Search for the cell housing the specified text and yield its (x, y) center coordinate. 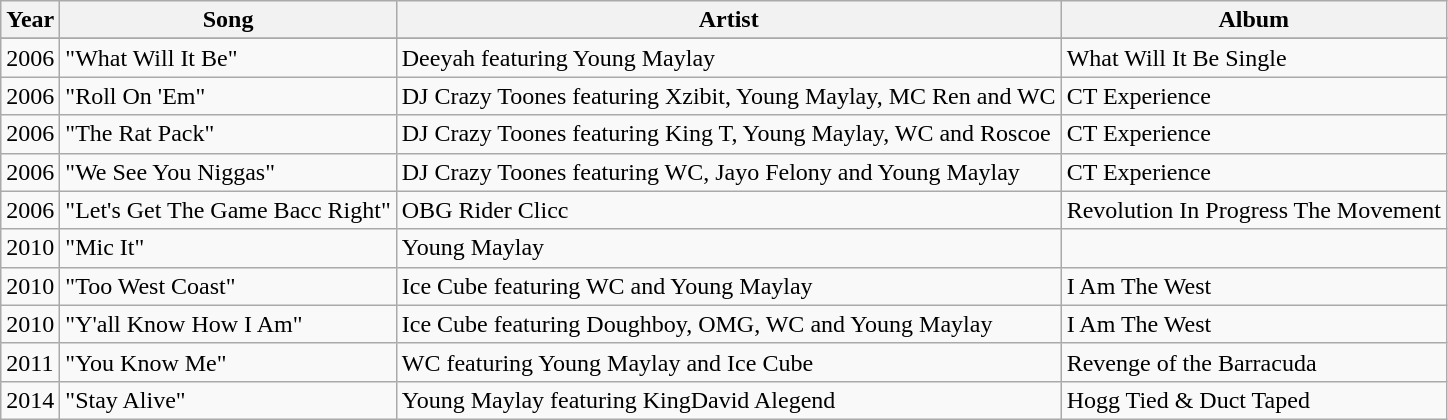
"Stay Alive" (228, 400)
"The Rat Pack" (228, 134)
DJ Crazy Toones featuring Xzibit, Young Maylay, MC Ren and WC (728, 96)
WC featuring Young Maylay and Ice Cube (728, 362)
Album (1254, 20)
"Y'all Know How I Am" (228, 324)
Year (30, 20)
Song (228, 20)
Revenge of the Barracuda (1254, 362)
"Roll On 'Em" (228, 96)
Young Maylay (728, 248)
"Let's Get The Game Bacc Right" (228, 210)
Ice Cube featuring Doughboy, OMG, WC and Young Maylay (728, 324)
Young Maylay featuring KingDavid Alegend (728, 400)
2011 (30, 362)
What Will It Be Single (1254, 58)
DJ Crazy Toones featuring WC, Jayo Felony and Young Maylay (728, 172)
Ice Cube featuring WC and Young Maylay (728, 286)
"We See You Niggas" (228, 172)
"Too West Coast" (228, 286)
Revolution In Progress The Movement (1254, 210)
Artist (728, 20)
Deeyah featuring Young Maylay (728, 58)
"You Know Me" (228, 362)
"What Will It Be" (228, 58)
Hogg Tied & Duct Taped (1254, 400)
2014 (30, 400)
OBG Rider Clicc (728, 210)
DJ Crazy Toones featuring King T, Young Maylay, WC and Roscoe (728, 134)
"Mic It" (228, 248)
